Scan for the cell matching the given text and deliver its [X, Y] coordinate at center. 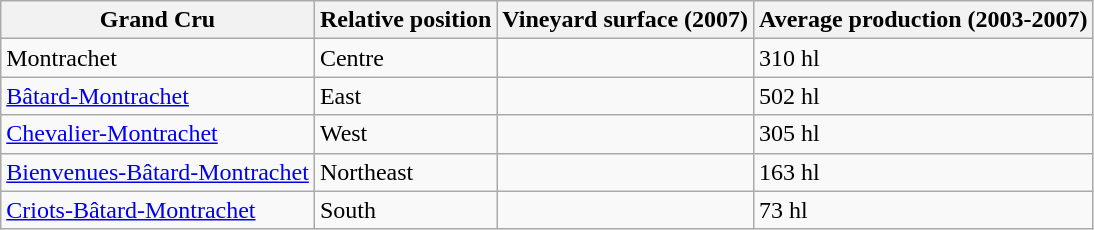
Grand Cru [158, 20]
310 hl [924, 58]
Centre [405, 58]
East [405, 96]
502 hl [924, 96]
Average production (2003-2007) [924, 20]
73 hl [924, 210]
West [405, 134]
South [405, 210]
Northeast [405, 172]
Relative position [405, 20]
Bienvenues-Bâtard-Montrachet [158, 172]
Vineyard surface (2007) [626, 20]
Chevalier-Montrachet [158, 134]
305 hl [924, 134]
163 hl [924, 172]
Montrachet [158, 58]
Bâtard-Montrachet [158, 96]
Criots-Bâtard-Montrachet [158, 210]
